Search for the cell housing the specified text and yield its (X, Y) center coordinate. 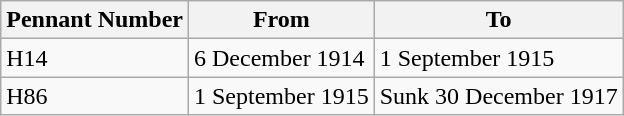
6 December 1914 (281, 58)
Sunk 30 December 1917 (498, 96)
H14 (95, 58)
H86 (95, 96)
From (281, 20)
Pennant Number (95, 20)
To (498, 20)
